Extract the (X, Y) coordinate from the center of the cell holding the provided text.  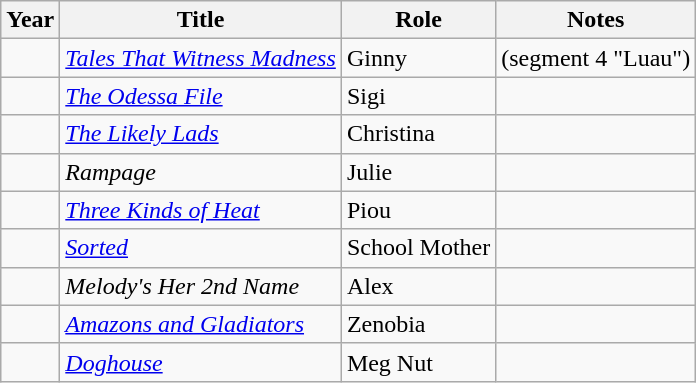
Amazons and Gladiators (201, 324)
Rampage (201, 172)
Year (30, 20)
Meg Nut (418, 362)
Sorted (201, 248)
Alex (418, 286)
Melody's Her 2nd Name (201, 286)
Role (418, 20)
The Likely Lads (201, 134)
Sigi (418, 96)
Christina (418, 134)
Ginny (418, 58)
Julie (418, 172)
Piou (418, 210)
Zenobia (418, 324)
Notes (596, 20)
(segment 4 "Luau") (596, 58)
Tales That Witness Madness (201, 58)
Doghouse (201, 362)
School Mother (418, 248)
Title (201, 20)
Three Kinds of Heat (201, 210)
The Odessa File (201, 96)
